Output the [x, y] coordinate of the center of the cell containing the given text.  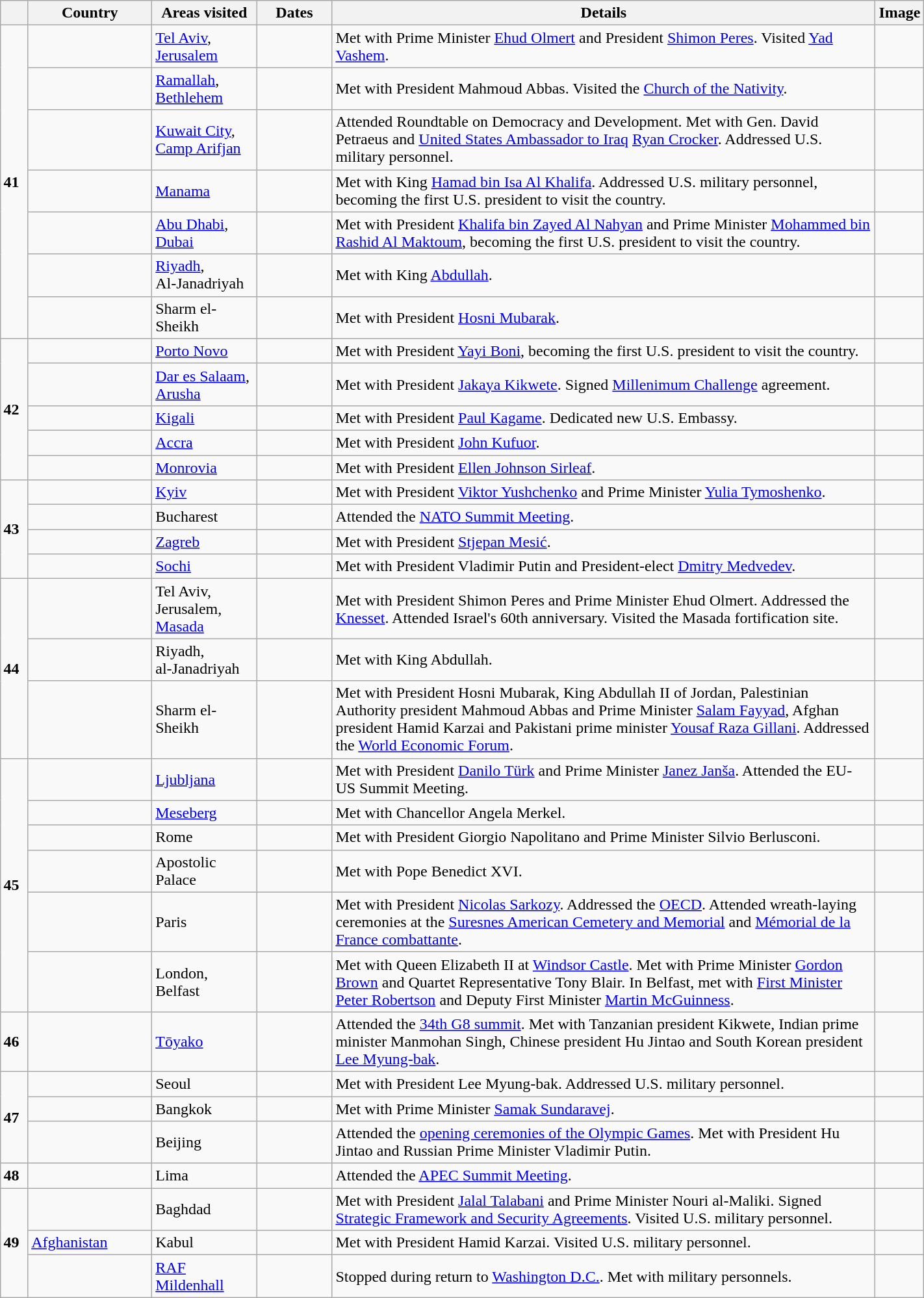
Met with President Stjepan Mesić. [604, 542]
Image [899, 13]
41 [14, 182]
Monrovia [204, 467]
Lima [204, 1176]
Beijing [204, 1142]
Riyadh,Al-Janadriyah [204, 275]
46 [14, 1041]
Areas visited [204, 13]
Met with President Vladimir Putin and President-elect Dmitry Medvedev. [604, 566]
Porto Novo [204, 351]
Met with King Hamad bin Isa Al Khalifa. Addressed U.S. military personnel, becoming the first U.S. president to visit the country. [604, 191]
Tel Aviv,Jerusalem [204, 47]
Afghanistan [90, 1243]
Met with President Paul Kagame. Dedicated new U.S. Embassy. [604, 418]
Dates [294, 13]
Seoul [204, 1084]
Meseberg [204, 813]
Met with Prime Minister Ehud Olmert and President Shimon Peres. Visited Yad Vashem. [604, 47]
Met with President Hamid Karzai. Visited U.S. military personnel. [604, 1243]
RAF Mildenhall [204, 1276]
Bucharest [204, 517]
Ramallah,Bethlehem [204, 88]
Met with President Giorgio Napolitano and Prime Minister Silvio Berlusconi. [604, 837]
Paris [204, 922]
Met with Pope Benedict XVI. [604, 871]
Met with President Viktor Yushchenko and Prime Minister Yulia Tymoshenko. [604, 492]
Met with President Yayi Boni, becoming the first U.S. president to visit the country. [604, 351]
Kabul [204, 1243]
Abu Dhabi, Dubai [204, 233]
London,Belfast [204, 982]
Ljubljana [204, 780]
Attended the opening ceremonies of the Olympic Games. Met with President Hu Jintao and Russian Prime Minister Vladimir Putin. [604, 1142]
Manama [204, 191]
44 [14, 668]
Baghdad [204, 1210]
Met with President Ellen Johnson Sirleaf. [604, 467]
47 [14, 1117]
45 [14, 885]
Met with President Lee Myung-bak. Addressed U.S. military personnel. [604, 1084]
Bangkok [204, 1109]
Kyiv [204, 492]
49 [14, 1243]
Attended the NATO Summit Meeting. [604, 517]
Met with President John Kufuor. [604, 442]
Attended the APEC Summit Meeting. [604, 1176]
Kigali [204, 418]
42 [14, 409]
Country [90, 13]
Accra [204, 442]
Met with Prime Minister Samak Sundaravej. [604, 1109]
Stopped during return to Washington D.C.. Met with military personnels. [604, 1276]
Dar es Salaam,Arusha [204, 385]
Met with President Jakaya Kikwete. Signed Millenimum Challenge agreement. [604, 385]
Sochi [204, 566]
Riyadh,al-Janadriyah [204, 660]
Tel Aviv,Jerusalem,Masada [204, 609]
Zagreb [204, 542]
Met with President Mahmoud Abbas. Visited the Church of the Nativity. [604, 88]
43 [14, 529]
Apostolic Palace [204, 871]
Met with Chancellor Angela Merkel. [604, 813]
Tōyako [204, 1041]
Kuwait City,Camp Arifjan [204, 140]
Details [604, 13]
Met with President Danilo Türk and Prime Minister Janez Janša. Attended the EU-US Summit Meeting. [604, 780]
Rome [204, 837]
48 [14, 1176]
Met with President Hosni Mubarak. [604, 317]
